Locate the cell with the specified text and output its (X, Y) center coordinate. 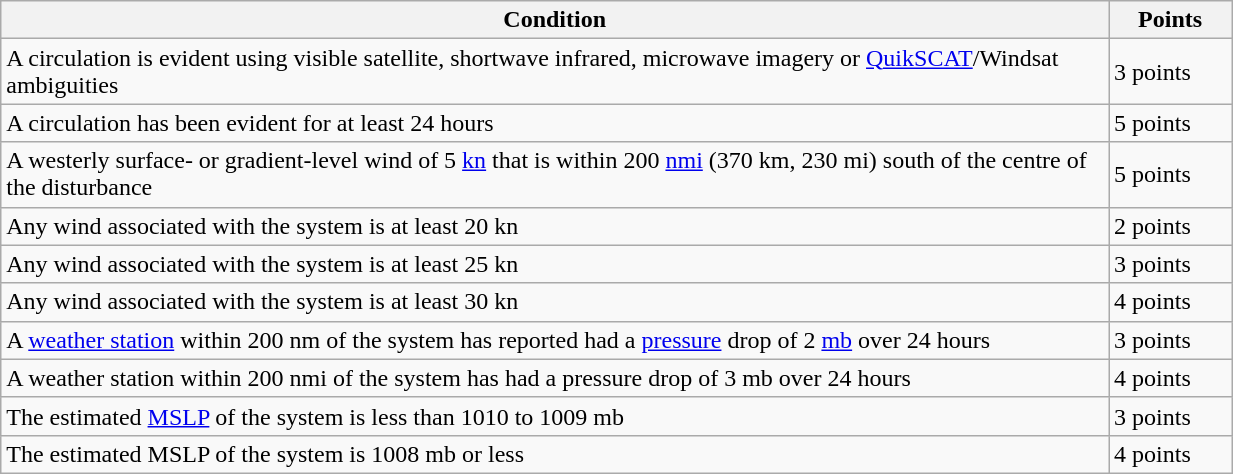
A circulation is evident using visible satellite, shortwave infrared, microwave imagery or QuikSCAT/Windsat ambiguities (555, 72)
A circulation has been evident for at least 24 hours (555, 123)
A weather station within 200 nmi of the system has had a pressure drop of 3 mb over 24 hours (555, 378)
A weather station within 200 nm of the system has reported had a pressure drop of 2 mb over 24 hours (555, 340)
Condition (555, 20)
Points (1170, 20)
The estimated MSLP of the system is 1008 mb or less (555, 454)
2 points (1170, 226)
A westerly surface- or gradient-level wind of 5 kn that is within 200 nmi (370 km, 230 mi) south of the centre of the disturbance (555, 174)
Any wind associated with the system is at least 30 kn (555, 302)
Any wind associated with the system is at least 25 kn (555, 264)
Any wind associated with the system is at least 20 kn (555, 226)
The estimated MSLP of the system is less than 1010 to 1009 mb (555, 416)
